Find where the given text appears and provide that cell's center as [X, Y] coordinate. 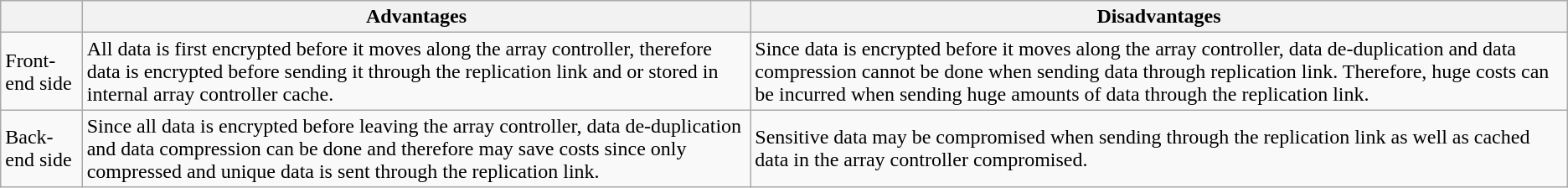
Advantages [416, 17]
Back-end side [42, 149]
Disadvantages [1159, 17]
Front-end side [42, 71]
Sensitive data may be compromised when sending through the replication link as well as cached data in the array controller compromised. [1159, 149]
